Identify which cell holds the provided text, then report its [X, Y] central coordinate. 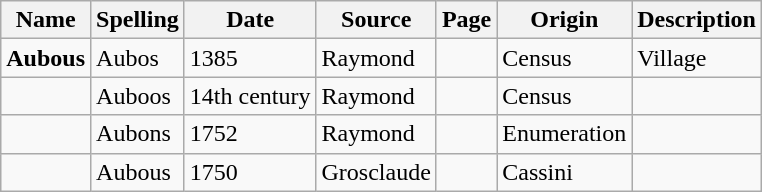
Page [466, 20]
1752 [250, 134]
Auboos [138, 96]
Village [697, 58]
Aubos [138, 58]
14th century [250, 96]
Aubons [138, 134]
Origin [564, 20]
1750 [250, 172]
Cassini [564, 172]
Spelling [138, 20]
1385 [250, 58]
Description [697, 20]
Enumeration [564, 134]
Name [46, 20]
Date [250, 20]
Grosclaude [376, 172]
Source [376, 20]
